Extract the [x, y] coordinate from the center of the cell holding the provided text.  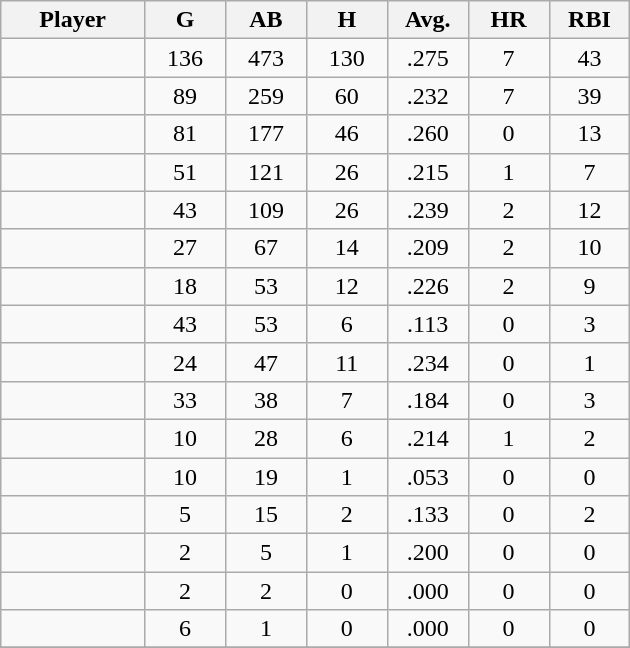
47 [266, 362]
.232 [428, 96]
.275 [428, 58]
.209 [428, 248]
14 [346, 248]
Avg. [428, 20]
121 [266, 172]
HR [508, 20]
177 [266, 134]
81 [186, 134]
19 [266, 477]
.215 [428, 172]
28 [266, 438]
.184 [428, 400]
60 [346, 96]
.239 [428, 210]
G [186, 20]
.200 [428, 553]
H [346, 20]
.133 [428, 515]
.234 [428, 362]
RBI [590, 20]
46 [346, 134]
109 [266, 210]
9 [590, 286]
.260 [428, 134]
67 [266, 248]
18 [186, 286]
11 [346, 362]
259 [266, 96]
39 [590, 96]
130 [346, 58]
.214 [428, 438]
89 [186, 96]
136 [186, 58]
.113 [428, 324]
.226 [428, 286]
.053 [428, 477]
51 [186, 172]
33 [186, 400]
AB [266, 20]
13 [590, 134]
473 [266, 58]
27 [186, 248]
38 [266, 400]
15 [266, 515]
24 [186, 362]
Player [73, 20]
